Output the (x, y) coordinate of the center of the cell containing the given text.  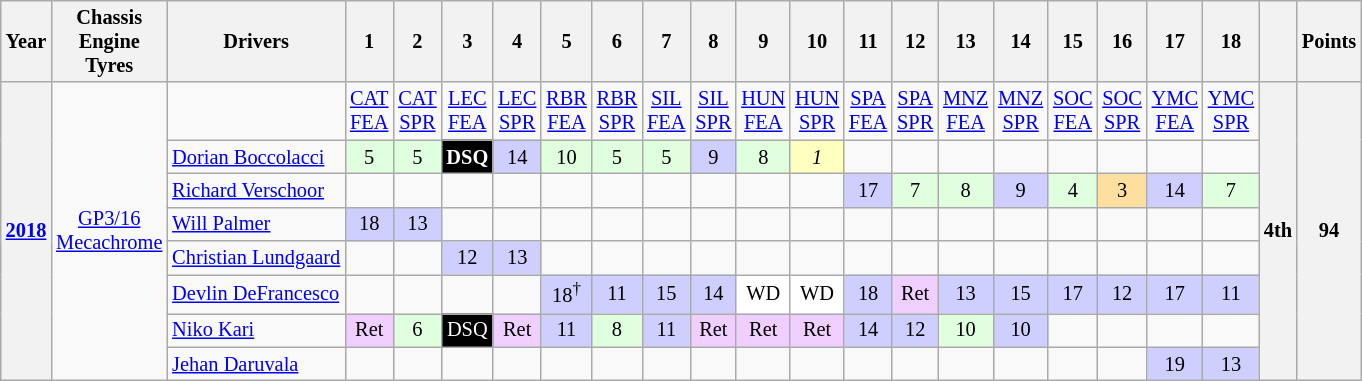
Niko Kari (256, 330)
16 (1122, 41)
Dorian Boccolacci (256, 157)
4th (1278, 232)
ChassisEngineTyres (109, 41)
LECSPR (517, 111)
SPAFEA (868, 111)
Year (26, 41)
HUNFEA (763, 111)
MNZFEA (966, 111)
2018 (26, 232)
CATFEA (369, 111)
2 (417, 41)
SILSPR (713, 111)
19 (1175, 364)
RBRFEA (566, 111)
18† (566, 294)
SOCFEA (1072, 111)
LECFEA (467, 111)
Jehan Daruvala (256, 364)
Devlin DeFrancesco (256, 294)
Christian Lundgaard (256, 258)
YMCFEA (1175, 111)
CATSPR (417, 111)
Will Palmer (256, 224)
94 (1329, 232)
Points (1329, 41)
HUNSPR (817, 111)
SOCSPR (1122, 111)
Richard Verschoor (256, 190)
SILFEA (666, 111)
YMCSPR (1231, 111)
GP3/16Mecachrome (109, 232)
Drivers (256, 41)
MNZSPR (1020, 111)
RBRSPR (617, 111)
SPASPR (915, 111)
